Return (x, y) of the center of cell containing provided text 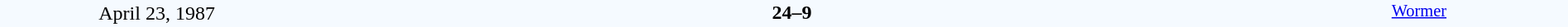
24–9 (791, 12)
April 23, 1987 (157, 13)
Wormer (1419, 13)
